Locate the cell with the specified text and output its [X, Y] center coordinate. 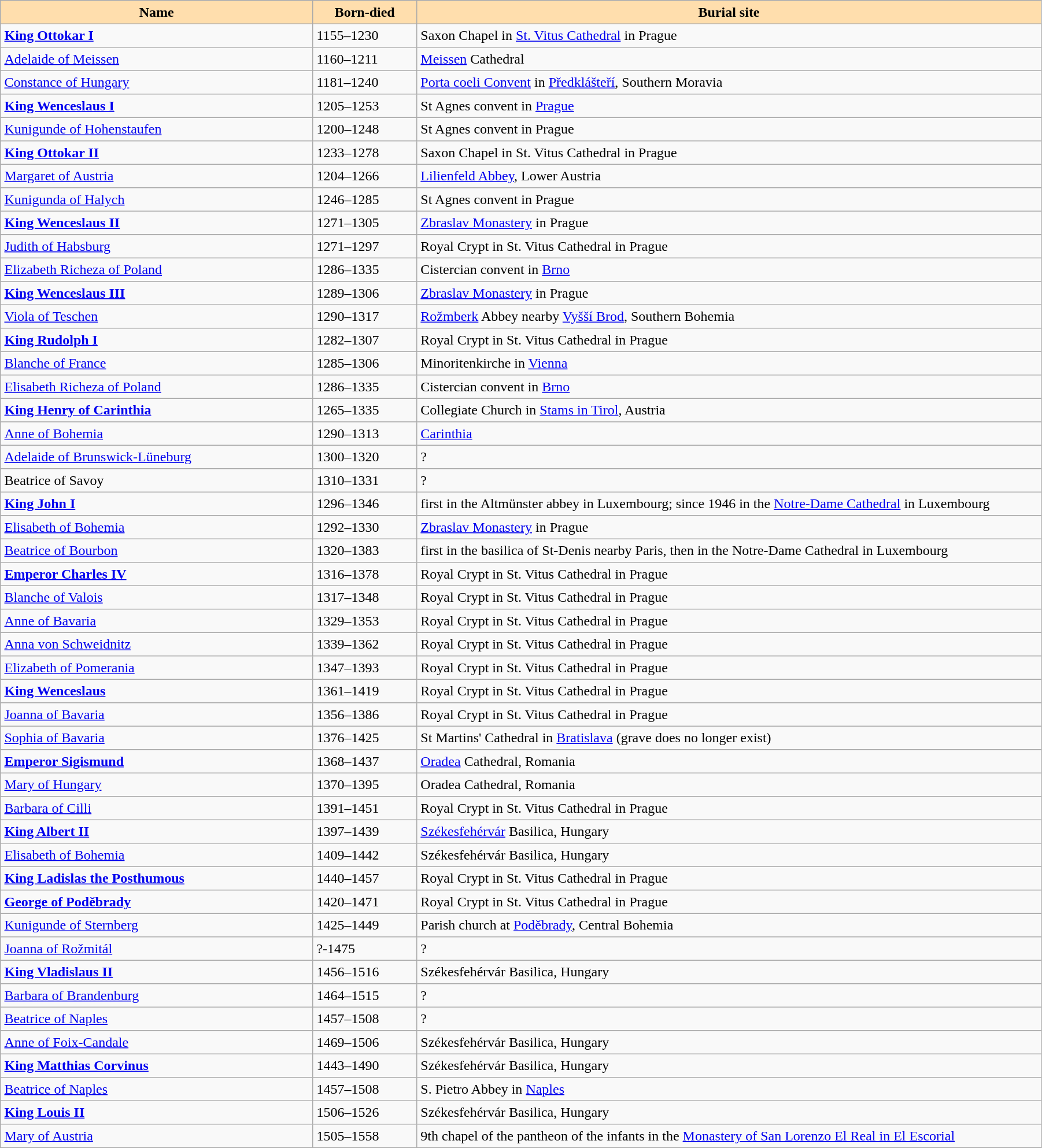
1246–1285 [365, 199]
King Matthias Corvinus [157, 1065]
Mary of Hungary [157, 784]
1329–1353 [365, 621]
1290–1317 [365, 316]
St Martins' Cathedral in Bratislava (grave does no longer exist) [729, 738]
1347–1393 [365, 668]
King Ottokar I [157, 35]
1409–1442 [365, 855]
Carinthia [729, 434]
Adelaide of Meissen [157, 59]
1310–1331 [365, 480]
1233–1278 [365, 153]
?-1475 [365, 949]
1205–1253 [365, 106]
King Henry of Carinthia [157, 410]
Lilienfeld Abbey, Lower Austria [729, 176]
King Vladislaus II [157, 972]
King Albert II [157, 831]
1376–1425 [365, 738]
King Louis II [157, 1112]
1361–1419 [365, 691]
Beatrice of Bourbon [157, 550]
George of Poděbrady [157, 902]
Constance of Hungary [157, 82]
Rožmberk Abbey nearby Vyšší Brod, Southern Bohemia [729, 316]
1271–1305 [365, 223]
1300–1320 [365, 457]
1204–1266 [365, 176]
1296–1346 [365, 503]
Elisabeth Richeza of Poland [157, 387]
Beatrice of Savoy [157, 480]
Mary of Austria [157, 1136]
1425–1449 [365, 925]
1456–1516 [365, 972]
Name [157, 12]
Emperor Sigismund [157, 761]
Joanna of Bavaria [157, 714]
1290–1313 [365, 434]
1181–1240 [365, 82]
1289–1306 [365, 293]
Anne of Bohemia [157, 434]
1443–1490 [365, 1065]
Collegiate Church in Stams in Tirol, Austria [729, 410]
Burial site [729, 12]
Kunigunde of Sternberg [157, 925]
1440–1457 [365, 878]
first in the basilica of St-Denis nearby Paris, then in the Notre-Dame Cathedral in Luxembourg [729, 550]
Anne of Bavaria [157, 621]
1370–1395 [365, 784]
King Wenceslaus I [157, 106]
Parish church at Poděbrady, Central Bohemia [729, 925]
1282–1307 [365, 340]
1316–1378 [365, 574]
1397–1439 [365, 831]
9th chapel of the pantheon of the infants in the Monastery of San Lorenzo El Real in El Escorial [729, 1136]
1356–1386 [365, 714]
1391–1451 [365, 808]
1317–1348 [365, 597]
1292–1330 [365, 527]
King Wenceslaus III [157, 293]
Elizabeth of Pomerania [157, 668]
Anna von Schweidnitz [157, 644]
1160–1211 [365, 59]
Meissen Cathedral [729, 59]
Kunigunde of Hohenstaufen [157, 129]
Elizabeth Richeza of Poland [157, 269]
1420–1471 [365, 902]
1368–1437 [365, 761]
1320–1383 [365, 550]
first in the Altmünster abbey in Luxembourg; since 1946 in the Notre-Dame Cathedral in Luxembourg [729, 503]
1464–1515 [365, 995]
1469–1506 [365, 1042]
King Ottokar II [157, 153]
Adelaide of Brunswick-Lüneburg [157, 457]
King Ladislas the Posthumous [157, 878]
S. Pietro Abbey in Naples [729, 1089]
Blanche of France [157, 363]
King Rudolph I [157, 340]
Anne of Foix-Candale [157, 1042]
1265–1335 [365, 410]
Barbara of Cilli [157, 808]
King Wenceslaus [157, 691]
1505–1558 [365, 1136]
Sophia of Bavaria [157, 738]
Kunigunda of Halych [157, 199]
Minoritenkirche in Vienna [729, 363]
Porta coeli Convent in Předklášteří, Southern Moravia [729, 82]
King John I [157, 503]
King Wenceslaus II [157, 223]
1339–1362 [365, 644]
1200–1248 [365, 129]
Barbara of Brandenburg [157, 995]
1271–1297 [365, 246]
Viola of Teschen [157, 316]
Blanche of Valois [157, 597]
Margaret of Austria [157, 176]
Emperor Charles IV [157, 574]
Judith of Habsburg [157, 246]
1155–1230 [365, 35]
Joanna of Rožmitál [157, 949]
1506–1526 [365, 1112]
Born-died [365, 12]
1285–1306 [365, 363]
